Scan for the cell matching the given text and deliver its (X, Y) coordinate at center. 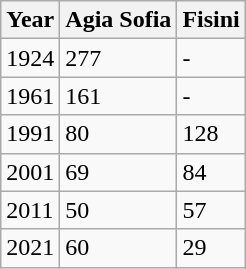
69 (118, 172)
277 (118, 58)
29 (211, 248)
2001 (30, 172)
80 (118, 134)
1961 (30, 96)
2011 (30, 210)
1924 (30, 58)
161 (118, 96)
57 (211, 210)
1991 (30, 134)
60 (118, 248)
Year (30, 20)
84 (211, 172)
128 (211, 134)
Agia Sofia (118, 20)
Fisini (211, 20)
50 (118, 210)
2021 (30, 248)
